Return the [x, y] coordinate for the center point of the cell that contains the specified text.  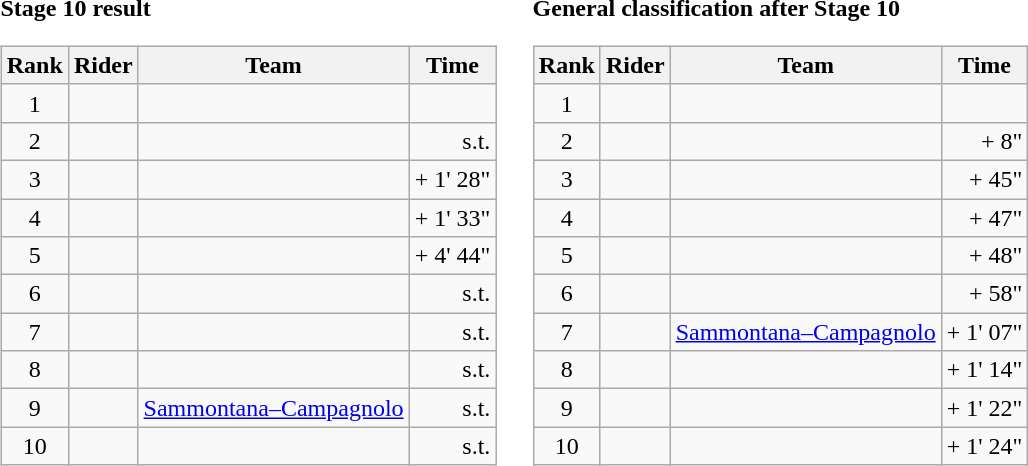
+ 48" [984, 256]
+ 1' 22" [984, 408]
+ 1' 07" [984, 332]
+ 8" [984, 141]
+ 1' 24" [984, 446]
+ 58" [984, 294]
+ 1' 33" [452, 217]
+ 47" [984, 217]
+ 4' 44" [452, 256]
+ 1' 14" [984, 370]
+ 45" [984, 179]
+ 1' 28" [452, 179]
